Determine the (X, Y) coordinate at the center of the cell enclosing the given text.  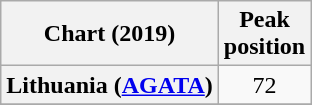
Lithuania (AGATA) (110, 85)
Peak position (264, 34)
72 (264, 85)
Chart (2019) (110, 34)
